Locate the cell with the specified text and output its (x, y) center coordinate. 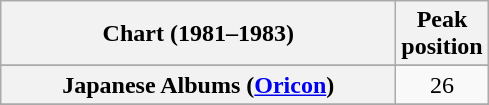
Peakposition (442, 34)
Japanese Albums (Oricon) (198, 85)
26 (442, 85)
Chart (1981–1983) (198, 34)
